Identify which cell holds the provided text, then report its [x, y] central coordinate. 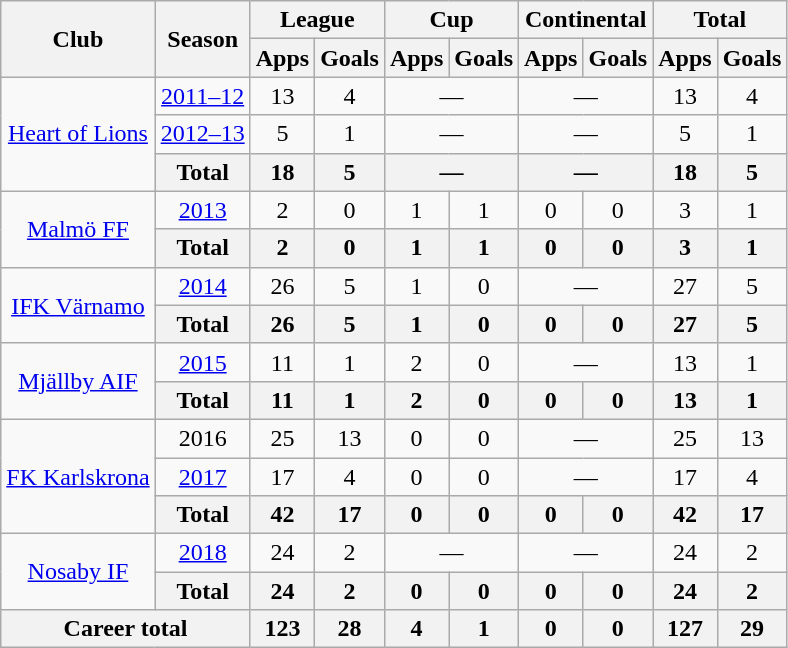
2013 [202, 210]
28 [350, 629]
2017 [202, 477]
29 [752, 629]
Mjällby AIF [78, 381]
Career total [126, 629]
123 [282, 629]
FK Karlskrona [78, 476]
2016 [202, 438]
2012–13 [202, 134]
2018 [202, 553]
Cup [451, 20]
2011–12 [202, 96]
Continental [586, 20]
Malmö FF [78, 229]
Heart of Lions [78, 134]
2014 [202, 286]
127 [685, 629]
Club [78, 39]
IFK Värnamo [78, 305]
2015 [202, 362]
League [317, 20]
Season [202, 39]
Nosaby IF [78, 572]
